Provide the [X, Y] coordinate of the cell's center where the given text is located.  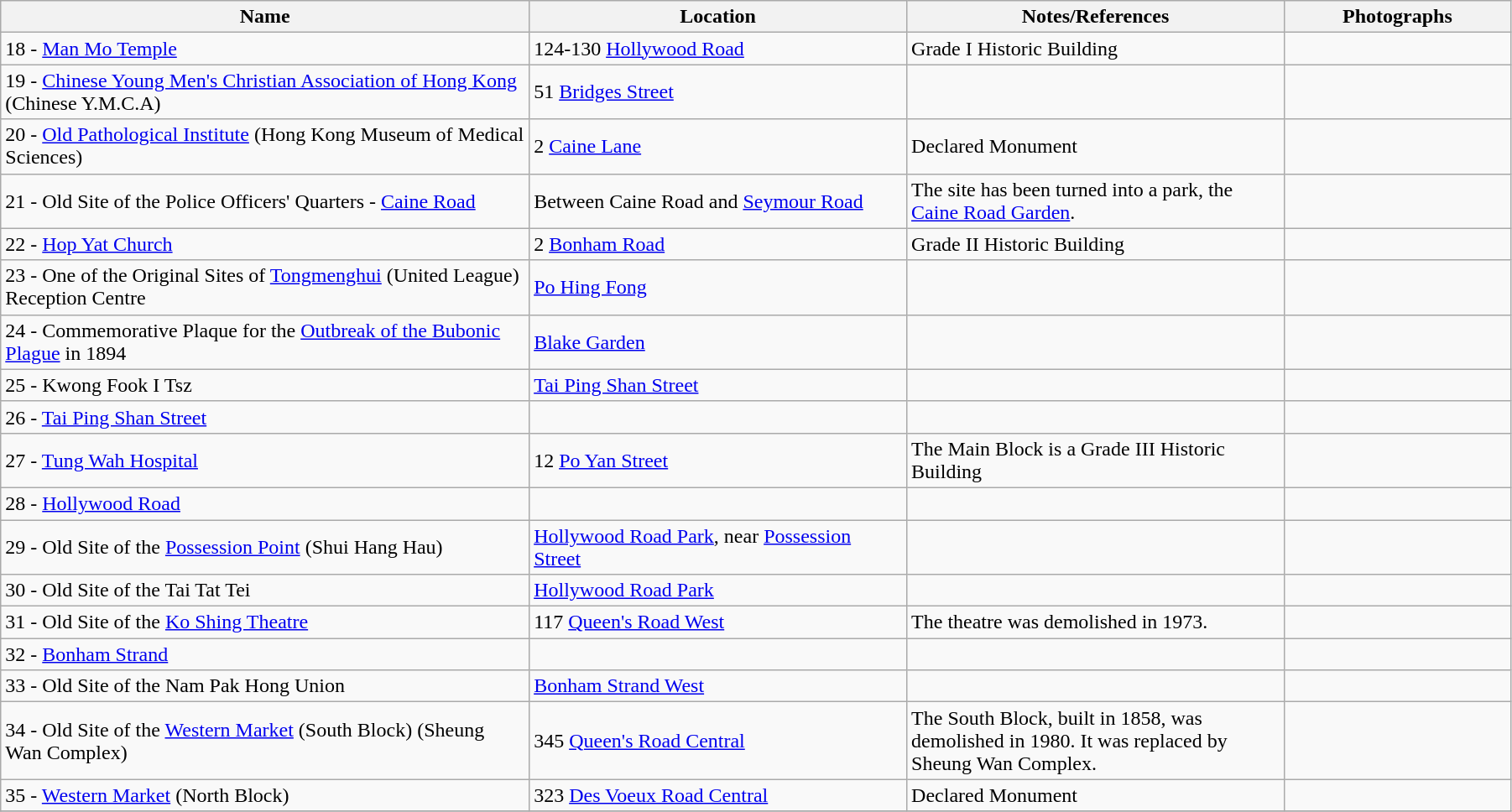
Grade I Historic Building [1096, 49]
27 - Tung Wah Hospital [265, 460]
31 - Old Site of the Ko Shing Theatre [265, 622]
30 - Old Site of the Tai Tat Tei [265, 591]
117 Queen's Road West [718, 622]
28 - Hollywood Road [265, 503]
Between Caine Road and Seymour Road [718, 201]
Grade II Historic Building [1096, 244]
33 - Old Site of the Nam Pak Hong Union [265, 686]
Blake Garden [718, 342]
19 - Chinese Young Men's Christian Association of Hong Kong (Chinese Y.M.C.A) [265, 92]
26 - Tai Ping Shan Street [265, 417]
21 - Old Site of the Police Officers' Quarters - Caine Road [265, 201]
35 - Western Market (North Block) [265, 795]
23 - One of the Original Sites of Tongmenghui (United League) Reception Centre [265, 287]
32 - Bonham Strand [265, 654]
24 - Commemorative Plaque for the Outbreak of the Bubonic Plague in 1894 [265, 342]
Name [265, 17]
323 Des Voeux Road Central [718, 795]
51 Bridges Street [718, 92]
12 Po Yan Street [718, 460]
34 - Old Site of the Western Market (South Block) (Sheung Wan Complex) [265, 741]
29 - Old Site of the Possession Point (Shui Hang Hau) [265, 547]
The Main Block is a Grade III Historic Building [1096, 460]
The South Block, built in 1858, was demolished in 1980. It was replaced by Sheung Wan Complex. [1096, 741]
Photographs [1397, 17]
2 Caine Lane [718, 146]
The site has been turned into a park, the Caine Road Garden. [1096, 201]
Location [718, 17]
25 - Kwong Fook I Tsz [265, 385]
Bonham Strand West [718, 686]
2 Bonham Road [718, 244]
Tai Ping Shan Street [718, 385]
20 - Old Pathological Institute (Hong Kong Museum of Medical Sciences) [265, 146]
345 Queen's Road Central [718, 741]
Notes/References [1096, 17]
124-130 Hollywood Road [718, 49]
18 - Man Mo Temple [265, 49]
22 - Hop Yat Church [265, 244]
Hollywood Road Park, near Possession Street [718, 547]
Hollywood Road Park [718, 591]
The theatre was demolished in 1973. [1096, 622]
Po Hing Fong [718, 287]
